Return the [x, y] coordinate for the center point of the cell that contains the specified text.  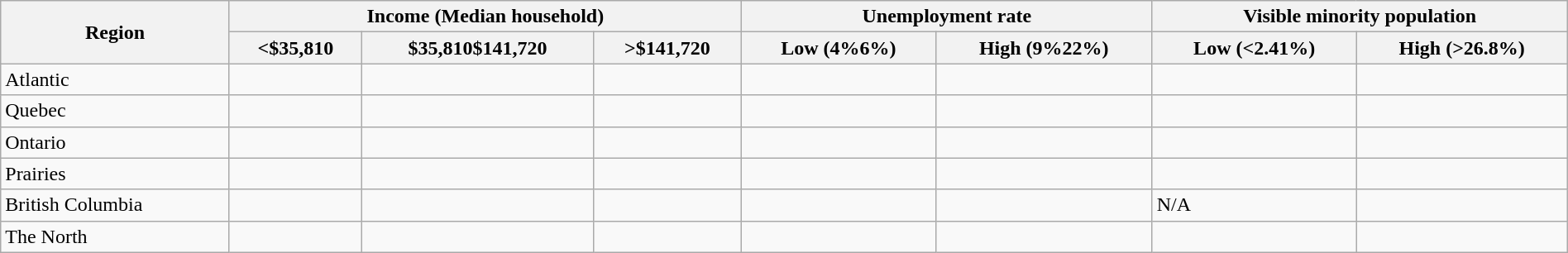
Visible minority population [1360, 17]
$35,810$141,720 [478, 48]
Unemployment rate [946, 17]
Low (4%6%) [839, 48]
High (9%22%) [1044, 48]
>$141,720 [667, 48]
Low (<2.41%) [1254, 48]
Atlantic [115, 79]
Ontario [115, 142]
<$35,810 [295, 48]
Quebec [115, 111]
Income (Median household) [485, 17]
High (>26.8%) [1462, 48]
Region [115, 32]
The North [115, 236]
British Columbia [115, 205]
Prairies [115, 174]
N/A [1254, 205]
